From the cell containing the given text, extract its center point as [x, y] coordinate. 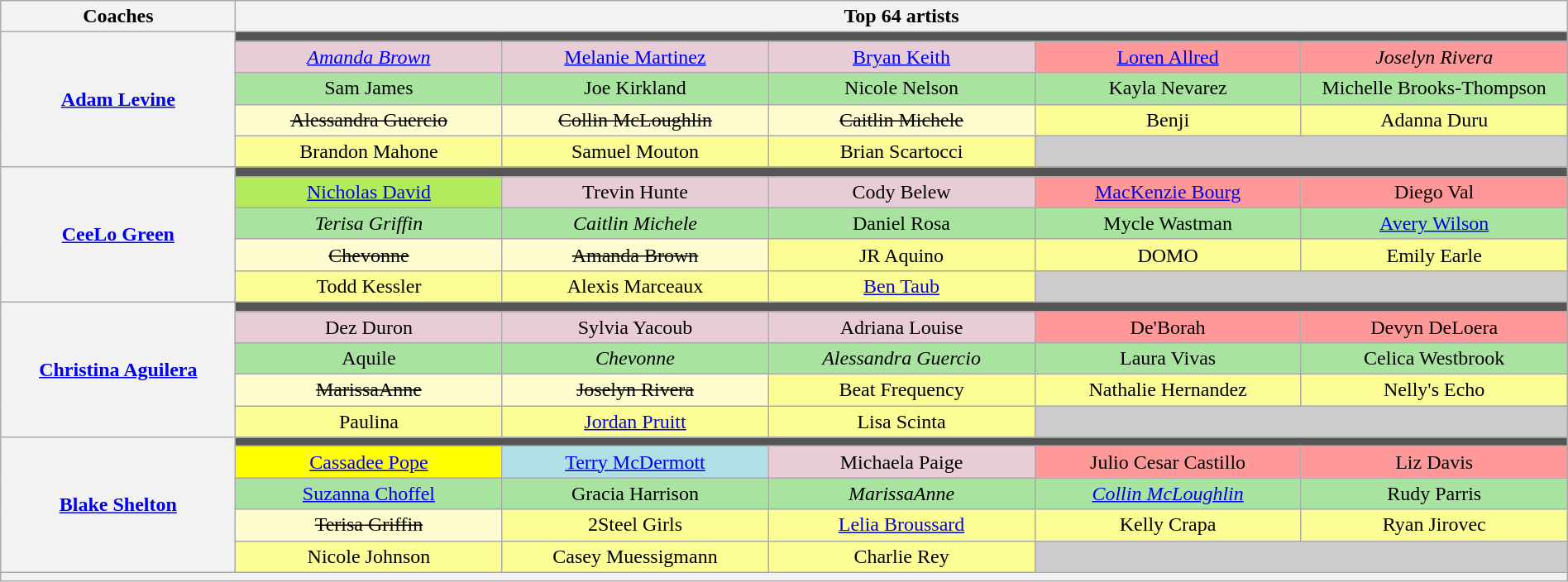
Emily Earle [1434, 255]
Nathalie Hernandez [1168, 390]
Beat Frequency [901, 390]
Rudy Parris [1434, 494]
Charlie Rey [901, 556]
Sam James [369, 88]
Brian Scartocci [901, 151]
Kelly Crapa [1168, 525]
MacKenzie Bourg [1168, 192]
Adam Levine [118, 99]
CeeLo Green [118, 235]
Laura Vivas [1168, 359]
Mycle Wastman [1168, 223]
Suzanna Choffel [369, 494]
Liz Davis [1434, 462]
Brandon Mahone [369, 151]
Adriana Louise [901, 327]
Michelle Brooks-Thompson [1434, 88]
Ryan Jirovec [1434, 525]
Gracia Harrison [635, 494]
DOMO [1168, 255]
Nicholas David [369, 192]
Dez Duron [369, 327]
Lisa Scinta [901, 422]
Cassadee Pope [369, 462]
Paulina [369, 422]
Trevin Hunte [635, 192]
Samuel Mouton [635, 151]
Lelia Broussard [901, 525]
Todd Kessler [369, 286]
Aquile [369, 359]
Diego Val [1434, 192]
Jordan Pruitt [635, 422]
Coaches [118, 17]
Nicole Nelson [901, 88]
Avery Wilson [1434, 223]
JR Aquino [901, 255]
Celica Westbrook [1434, 359]
Michaela Paige [901, 462]
Cody Belew [901, 192]
2Steel Girls [635, 525]
Julio Cesar Castillo [1168, 462]
Devyn DeLoera [1434, 327]
Alexis Marceaux [635, 286]
Terry McDermott [635, 462]
Nicole Johnson [369, 556]
Loren Allred [1168, 57]
Nelly's Echo [1434, 390]
Melanie Martinez [635, 57]
Christina Aguilera [118, 369]
Ben Taub [901, 286]
Daniel Rosa [901, 223]
Bryan Keith [901, 57]
Casey Muessigmann [635, 556]
Adanna Duru [1434, 120]
De'Borah [1168, 327]
Kayla Nevarez [1168, 88]
Sylvia Yacoub [635, 327]
Benji [1168, 120]
Joe Kirkland [635, 88]
Blake Shelton [118, 504]
Top 64 artists [901, 17]
